Return the (X, Y) coordinate for the center point of the cell that contains the specified text.  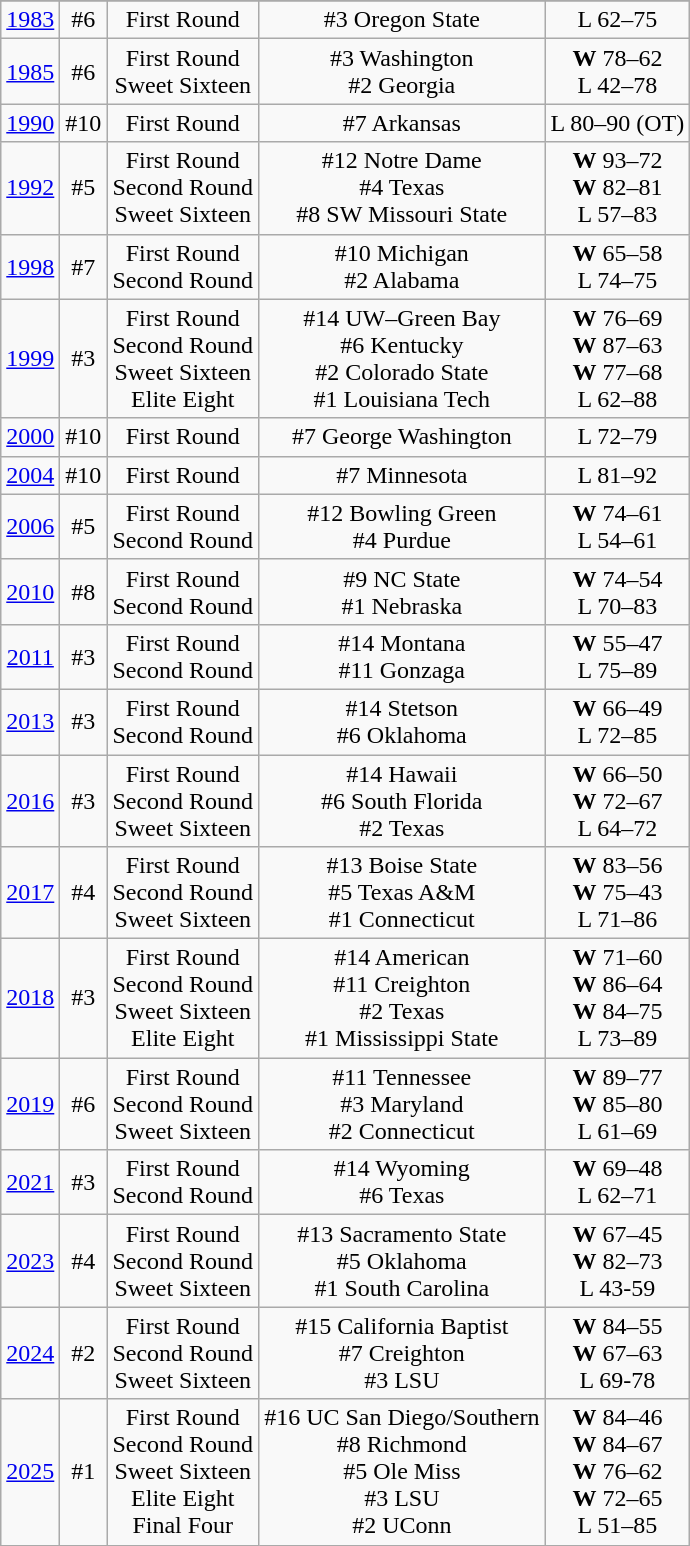
1998 (30, 266)
W 74–54L 70–83 (618, 592)
2000 (30, 437)
W 76–69W 87–63W 77–68L 62–88 (618, 358)
2004 (30, 475)
W 74–61L 54–61 (618, 526)
2019 (30, 1104)
#2 (84, 1353)
2011 (30, 656)
#12 Notre Dame#4 Texas#8 SW Missouri State (402, 188)
1992 (30, 188)
#13 Boise State#5 Texas A&M#1 Connecticut (402, 893)
#14 Wyoming#6 Texas (402, 1182)
2023 (30, 1261)
#12 Bowling Green#4 Purdue (402, 526)
W 65–58L 74–75 (618, 266)
2018 (30, 998)
W 67–45W 82–73L 43-59 (618, 1261)
#13 Sacramento State#5 Oklahoma#1 South Carolina (402, 1261)
W 69–48L 62–71 (618, 1182)
#14 UW–Green Bay#6 Kentucky#2 Colorado State#1 Louisiana Tech (402, 358)
#11 Tennessee#3 Maryland#2 Connecticut (402, 1104)
2021 (30, 1182)
#7 (84, 266)
W 84–46W 84–67W 76–62W 72–65L 51–85 (618, 1472)
#14 Hawaii#6 South Florida#2 Texas (402, 800)
#8 (84, 592)
W 89–77W 85–80L 61–69 (618, 1104)
#14 Montana#11 Gonzaga (402, 656)
L 72–79 (618, 437)
#9 NC State#1 Nebraska (402, 592)
First RoundSweet Sixteen (183, 72)
2013 (30, 722)
#1 (84, 1472)
L 81–92 (618, 475)
L 62–75 (618, 20)
#16 UC San Diego/Southern#8 Richmond#5 Ole Miss#3 LSU#2 UConn (402, 1472)
2024 (30, 1353)
2010 (30, 592)
2016 (30, 800)
#3 Washington#2 Georgia (402, 72)
L 80–90 (OT) (618, 123)
1983 (30, 20)
#7 George Washington (402, 437)
2006 (30, 526)
W 66–50W 72–67L 64–72 (618, 800)
1990 (30, 123)
#10 Michigan#2 Alabama (402, 266)
#14 American#11 Creighton#2 Texas#1 Mississippi State (402, 998)
1985 (30, 72)
W 66–49L 72–85 (618, 722)
#15 California Baptist#7 Creighton#3 LSU (402, 1353)
1999 (30, 358)
#3 Oregon State (402, 20)
W 78–62L 42–78 (618, 72)
W 71–60W 86–64W 84–75L 73–89 (618, 998)
W 84–55W 67–63L 69-78 (618, 1353)
2025 (30, 1472)
W 93–72W 82–81L 57–83 (618, 188)
W 83–56W 75–43L 71–86 (618, 893)
W 55–47L 75–89 (618, 656)
#14 Stetson#6 Oklahoma (402, 722)
2017 (30, 893)
First RoundSecond RoundSweet SixteenElite EightFinal Four (183, 1472)
#7 Minnesota (402, 475)
#7 Arkansas (402, 123)
